Find where the given text appears and provide that cell's center as [X, Y] coordinate. 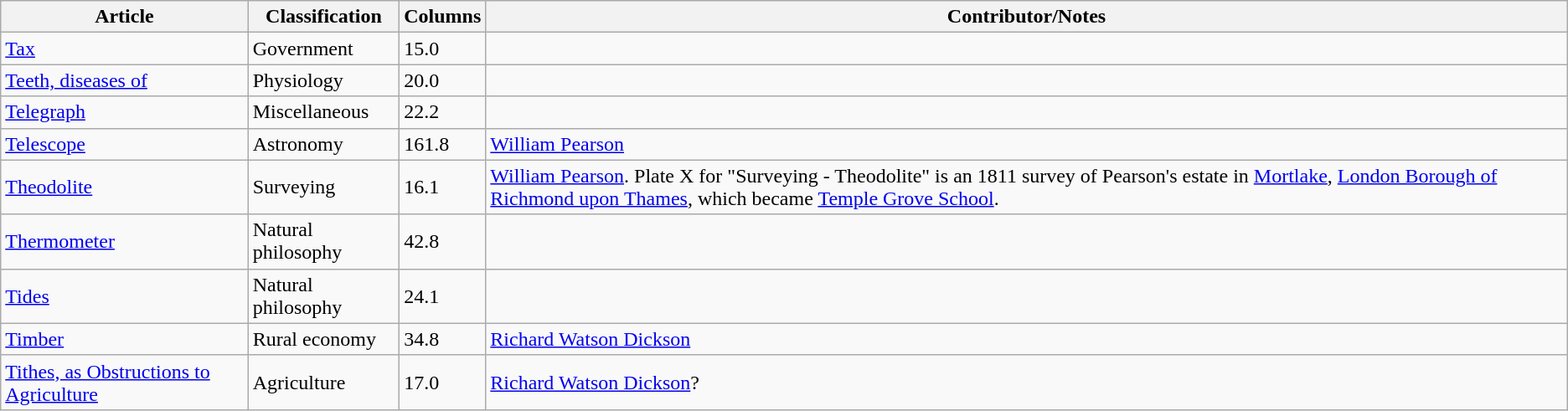
Teeth, diseases of [124, 80]
15.0 [442, 49]
Agriculture [323, 382]
Rural economy [323, 339]
Classification [323, 17]
Contributor/Notes [1027, 17]
161.8 [442, 144]
34.8 [442, 339]
42.8 [442, 241]
Columns [442, 17]
Telescope [124, 144]
Richard Watson Dickson [1027, 339]
Government [323, 49]
17.0 [442, 382]
Tides [124, 296]
Article [124, 17]
Theodolite [124, 188]
20.0 [442, 80]
Tax [124, 49]
24.1 [442, 296]
Physiology [323, 80]
Richard Watson Dickson? [1027, 382]
William Pearson [1027, 144]
Telegraph [124, 112]
Miscellaneous [323, 112]
Thermometer [124, 241]
22.2 [442, 112]
Tithes, as Obstructions to Agriculture [124, 382]
Astronomy [323, 144]
Timber [124, 339]
Surveying [323, 188]
16.1 [442, 188]
